From the cell containing the given text, extract its center point as [X, Y] coordinate. 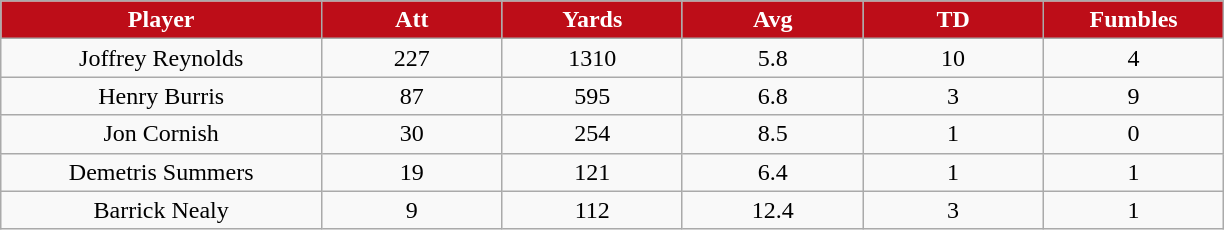
0 [1134, 134]
227 [412, 58]
1310 [592, 58]
112 [592, 210]
Demetris Summers [162, 172]
30 [412, 134]
Avg [772, 20]
6.4 [772, 172]
595 [592, 96]
Fumbles [1134, 20]
Player [162, 20]
Jon Cornish [162, 134]
10 [953, 58]
8.5 [772, 134]
Att [412, 20]
12.4 [772, 210]
19 [412, 172]
87 [412, 96]
254 [592, 134]
Yards [592, 20]
4 [1134, 58]
6.8 [772, 96]
Joffrey Reynolds [162, 58]
5.8 [772, 58]
121 [592, 172]
Henry Burris [162, 96]
TD [953, 20]
Barrick Nealy [162, 210]
